Capture the cell that displays the provided text and extract its [x, y] central coordinate. 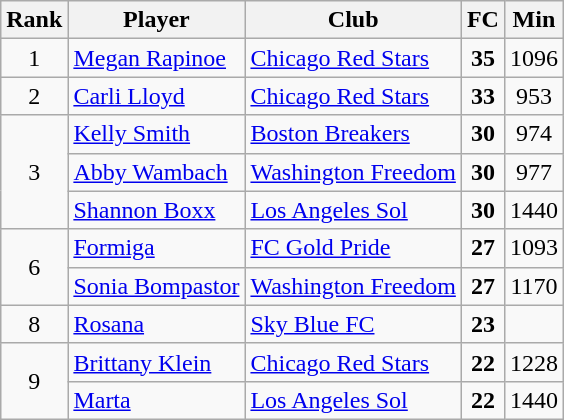
1228 [534, 362]
Kelly Smith [156, 134]
Marta [156, 400]
974 [534, 134]
1096 [534, 58]
1093 [534, 248]
Boston Breakers [353, 134]
Min [534, 20]
Abby Wambach [156, 172]
Rosana [156, 324]
1170 [534, 286]
Sonia Bompastor [156, 286]
23 [482, 324]
Sky Blue FC [353, 324]
Brittany Klein [156, 362]
6 [34, 267]
FC Gold Pride [353, 248]
Rank [34, 20]
Formiga [156, 248]
953 [534, 96]
FC [482, 20]
Carli Lloyd [156, 96]
1 [34, 58]
Shannon Boxx [156, 210]
2 [34, 96]
Player [156, 20]
35 [482, 58]
Club [353, 20]
9 [34, 381]
977 [534, 172]
33 [482, 96]
Megan Rapinoe [156, 58]
8 [34, 324]
3 [34, 172]
